Find where the given text appears and provide that cell's center as [x, y] coordinate. 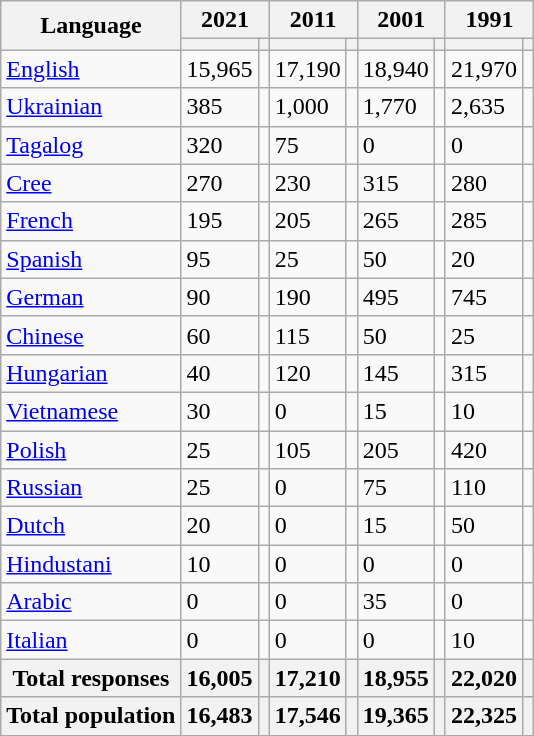
30 [220, 411]
Russian [91, 488]
40 [220, 373]
Dutch [91, 526]
120 [308, 373]
145 [396, 373]
115 [308, 335]
265 [396, 221]
2,635 [484, 107]
1,770 [396, 107]
Spanish [91, 259]
English [91, 69]
17,546 [308, 716]
Total responses [91, 678]
105 [308, 449]
Tagalog [91, 145]
Hungarian [91, 373]
Hindustani [91, 564]
Italian [91, 640]
90 [220, 297]
420 [484, 449]
21,970 [484, 69]
17,210 [308, 678]
280 [484, 183]
110 [484, 488]
19,365 [396, 716]
Ukrainian [91, 107]
195 [220, 221]
15,965 [220, 69]
285 [484, 221]
2021 [225, 20]
2011 [313, 20]
18,940 [396, 69]
Cree [91, 183]
60 [220, 335]
Arabic [91, 602]
Vietnamese [91, 411]
Language [91, 26]
385 [220, 107]
320 [220, 145]
190 [308, 297]
18,955 [396, 678]
230 [308, 183]
German [91, 297]
22,325 [484, 716]
22,020 [484, 678]
2001 [401, 20]
745 [484, 297]
17,190 [308, 69]
270 [220, 183]
16,483 [220, 716]
495 [396, 297]
95 [220, 259]
Polish [91, 449]
16,005 [220, 678]
35 [396, 602]
Total population [91, 716]
French [91, 221]
1991 [489, 20]
Chinese [91, 335]
1,000 [308, 107]
